Identify which cell holds the provided text, then report its [x, y] central coordinate. 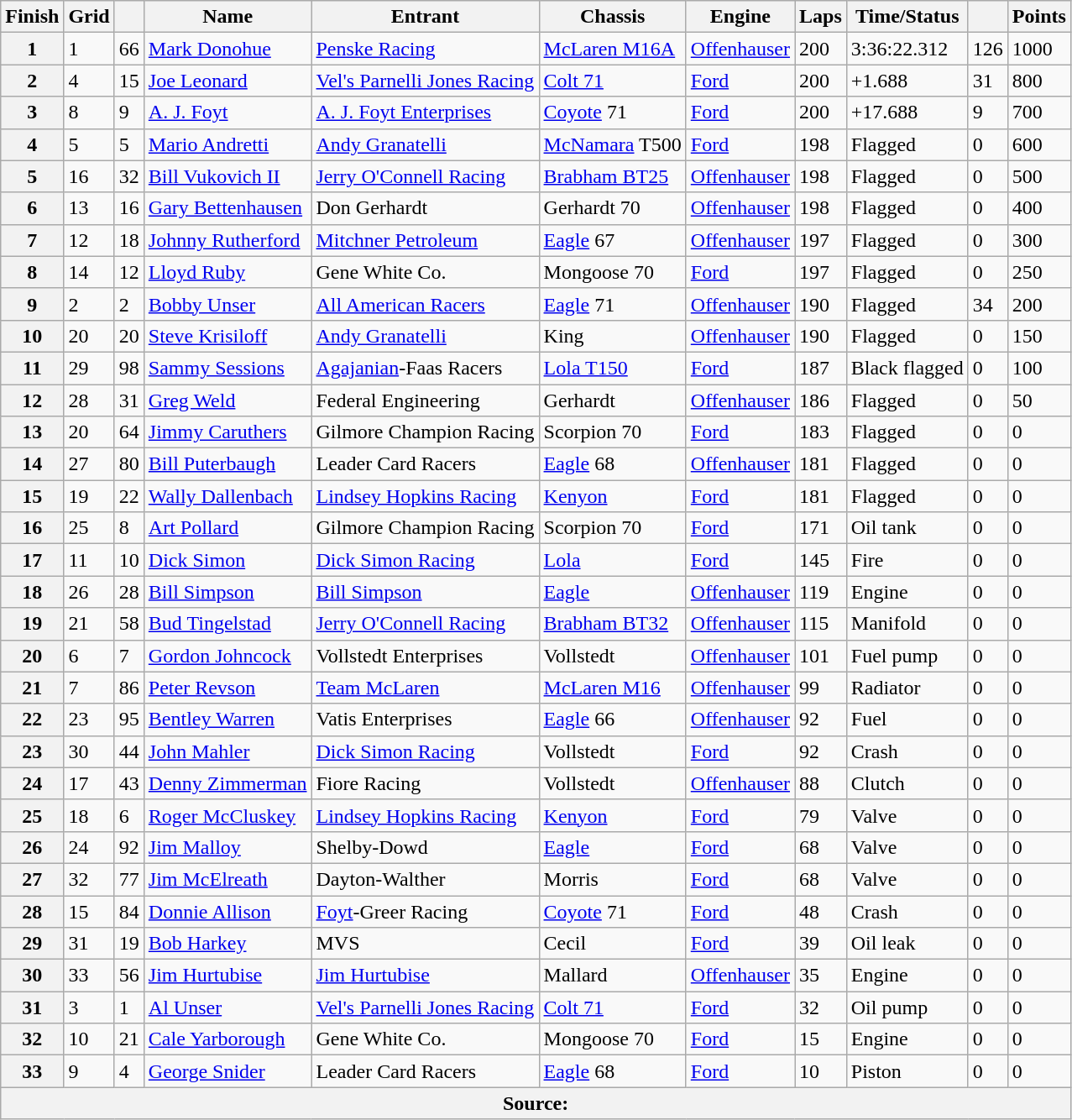
Agajanian-Faas Racers [425, 368]
Lola [613, 560]
Joe Leonard [227, 81]
Fiore Racing [425, 783]
Gerhardt 70 [613, 208]
Roger McCluskey [227, 815]
Points [1039, 17]
58 [129, 624]
Gary Bettenhausen [227, 208]
Bud Tingelstad [227, 624]
Shelby-Dowd [425, 847]
126 [987, 49]
400 [1039, 208]
Bobby Unser [227, 304]
Mario Andretti [227, 144]
186 [820, 400]
Denny Zimmerman [227, 783]
66 [129, 49]
99 [820, 688]
800 [1039, 81]
Laps [820, 17]
77 [129, 879]
34 [987, 304]
150 [1039, 336]
Fuel pump [907, 656]
Cecil [613, 944]
3:36:22.312 [907, 49]
Vollstedt Enterprises [425, 656]
Source: [536, 1103]
Black flagged [907, 368]
Sammy Sessions [227, 368]
Dayton-Walther [425, 879]
Gordon Johncock [227, 656]
George Snider [227, 1071]
Steve Krisiloff [227, 336]
Grid [89, 17]
35 [820, 976]
Clutch [907, 783]
Oil tank [907, 528]
44 [129, 751]
Al Unser [227, 1007]
A. J. Foyt [227, 113]
Mark Donohue [227, 49]
101 [820, 656]
Piston [907, 1071]
300 [1039, 240]
Entrant [425, 17]
Fuel [907, 720]
Bill Puterbaugh [227, 464]
Radiator [907, 688]
Jim McElreath [227, 879]
79 [820, 815]
MVS [425, 944]
Morris [613, 879]
Jimmy Caruthers [227, 432]
56 [129, 976]
Oil pump [907, 1007]
Peter Revson [227, 688]
48 [820, 911]
86 [129, 688]
Wally Dallenbach [227, 496]
Greg Weld [227, 400]
Name [227, 17]
Oil leak [907, 944]
Lola T150 [613, 368]
Bentley Warren [227, 720]
88 [820, 783]
Brabham BT25 [613, 176]
187 [820, 368]
Mallard [613, 976]
119 [820, 592]
Foyt-Greer Racing [425, 911]
250 [1039, 272]
Mitchner Petroleum [425, 240]
+1.688 [907, 81]
Brabham BT32 [613, 624]
115 [820, 624]
Jim Malloy [227, 847]
Gerhardt [613, 400]
King [613, 336]
39 [820, 944]
Time/Status [907, 17]
+17.688 [907, 113]
Fire [907, 560]
Johnny Rutherford [227, 240]
All American Racers [425, 304]
A. J. Foyt Enterprises [425, 113]
Penske Racing [425, 49]
145 [820, 560]
McNamara T500 [613, 144]
Eagle 71 [613, 304]
700 [1039, 113]
95 [129, 720]
Bob Harkey [227, 944]
Chassis [613, 17]
183 [820, 432]
Lloyd Ruby [227, 272]
171 [820, 528]
Eagle 67 [613, 240]
Bill Vukovich II [227, 176]
Art Pollard [227, 528]
McLaren M16 [613, 688]
Federal Engineering [425, 400]
Team McLaren [425, 688]
Cale Yarborough [227, 1039]
84 [129, 911]
100 [1039, 368]
John Mahler [227, 751]
50 [1039, 400]
Dick Simon [227, 560]
Donnie Allison [227, 911]
Finish [32, 17]
Don Gerhardt [425, 208]
500 [1039, 176]
Manifold [907, 624]
43 [129, 783]
98 [129, 368]
64 [129, 432]
80 [129, 464]
Vatis Enterprises [425, 720]
McLaren M16A [613, 49]
Eagle 66 [613, 720]
1000 [1039, 49]
600 [1039, 144]
